Extract the [X, Y] coordinate from the center of the cell holding the provided text.  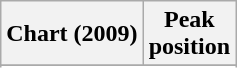
Peakposition [189, 34]
Chart (2009) [72, 34]
